Determine the [x, y] coordinate at the center of the cell enclosing the given text.  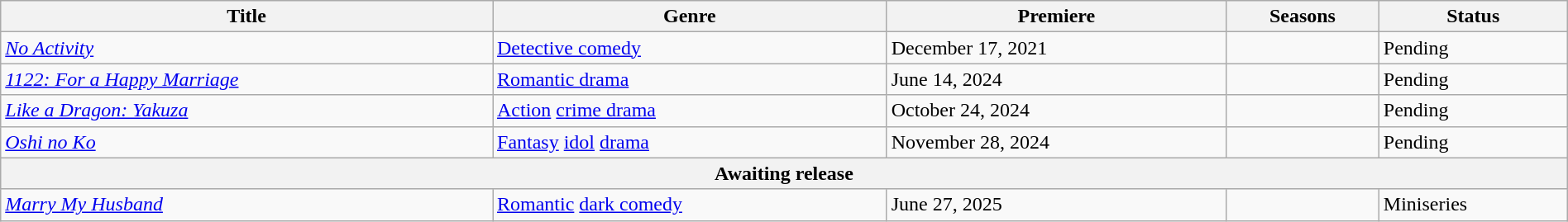
Romantic drama [690, 79]
Action crime drama [690, 111]
Marry My Husband [246, 205]
Awaiting release [784, 173]
June 14, 2024 [1056, 79]
Genre [690, 17]
June 27, 2025 [1056, 205]
Fantasy idol drama [690, 142]
December 17, 2021 [1056, 48]
Oshi no Ko [246, 142]
Miniseries [1473, 205]
Like a Dragon: Yakuza [246, 111]
No Activity [246, 48]
Title [246, 17]
October 24, 2024 [1056, 111]
Detective comedy [690, 48]
1122: For a Happy Marriage [246, 79]
Status [1473, 17]
Premiere [1056, 17]
November 28, 2024 [1056, 142]
Seasons [1303, 17]
Romantic dark comedy [690, 205]
